Identify which cell holds the provided text, then report its [x, y] central coordinate. 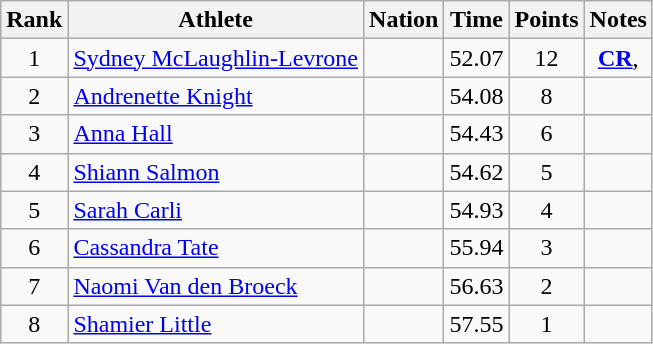
Time [476, 20]
Naomi Van den Broeck [216, 286]
Anna Hall [216, 134]
Points [546, 20]
Notes [618, 20]
57.55 [476, 324]
54.08 [476, 96]
Cassandra Tate [216, 248]
Andrenette Knight [216, 96]
54.93 [476, 210]
Rank [34, 20]
54.43 [476, 134]
12 [546, 58]
Shiann Salmon [216, 172]
CR, [618, 58]
Sydney McLaughlin-Levrone [216, 58]
55.94 [476, 248]
7 [34, 286]
Nation [404, 20]
54.62 [476, 172]
Shamier Little [216, 324]
Sarah Carli [216, 210]
Athlete [216, 20]
52.07 [476, 58]
56.63 [476, 286]
